Capture the cell that displays the provided text and extract its [x, y] central coordinate. 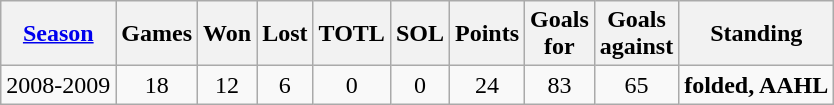
2008-2009 [58, 85]
Standing [756, 34]
SOL [420, 34]
Games [157, 34]
Season [58, 34]
83 [560, 85]
18 [157, 85]
folded, AAHL [756, 85]
Lost [285, 34]
Points [486, 34]
6 [285, 85]
12 [228, 85]
65 [636, 85]
Won [228, 34]
Goalsagainst [636, 34]
24 [486, 85]
TOTL [352, 34]
Goalsfor [560, 34]
